Identify which cell holds the provided text, then report its (X, Y) central coordinate. 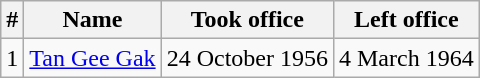
1 (12, 58)
# (12, 20)
24 October 1956 (247, 58)
4 March 1964 (406, 58)
Took office (247, 20)
Tan Gee Gak (92, 58)
Name (92, 20)
Left office (406, 20)
